Pinpoint the cell where the given text exists, returning its [x, y] midpoint coordinate. 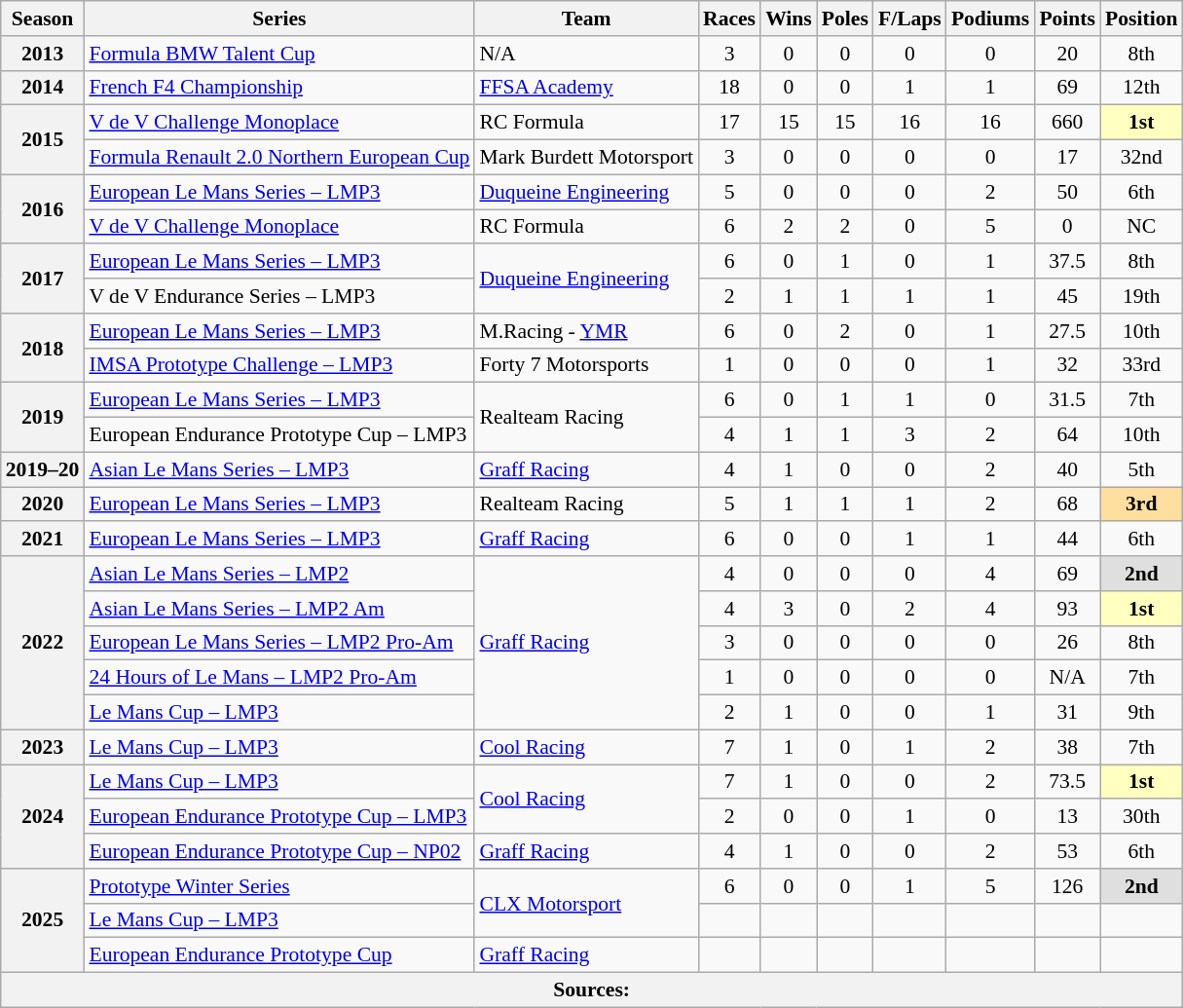
2022 [43, 643]
2017 [43, 279]
30th [1141, 817]
Forty 7 Motorsports [586, 365]
53 [1067, 851]
45 [1067, 296]
Formula Renault 2.0 Northern European Cup [278, 158]
IMSA Prototype Challenge – LMP3 [278, 365]
Mark Burdett Motorsport [586, 158]
V de V Endurance Series – LMP3 [278, 296]
44 [1067, 540]
3rd [1141, 504]
9th [1141, 713]
Prototype Winter Series [278, 886]
64 [1067, 435]
European Le Mans Series – LMP2 Pro-Am [278, 643]
18 [729, 88]
20 [1067, 54]
Sources: [592, 990]
26 [1067, 643]
FFSA Academy [586, 88]
2018 [43, 349]
European Endurance Prototype Cup – NP02 [278, 851]
19th [1141, 296]
12th [1141, 88]
2021 [43, 540]
50 [1067, 192]
31.5 [1067, 400]
68 [1067, 504]
33rd [1141, 365]
2025 [43, 921]
32nd [1141, 158]
2014 [43, 88]
Asian Le Mans Series – LMP2 [278, 574]
M.Racing - YMR [586, 331]
2016 [43, 208]
Asian Le Mans Series – LMP3 [278, 469]
Position [1141, 19]
NC [1141, 227]
Team [586, 19]
French F4 Championship [278, 88]
2019 [43, 417]
Season [43, 19]
24 Hours of Le Mans – LMP2 Pro-Am [278, 678]
660 [1067, 123]
CLX Motorsport [586, 904]
Formula BMW Talent Cup [278, 54]
38 [1067, 747]
32 [1067, 365]
F/Laps [909, 19]
Series [278, 19]
31 [1067, 713]
73.5 [1067, 782]
2015 [43, 140]
27.5 [1067, 331]
2013 [43, 54]
2020 [43, 504]
Podiums [991, 19]
Asian Le Mans Series – LMP2 Am [278, 609]
Races [729, 19]
Points [1067, 19]
5th [1141, 469]
Wins [789, 19]
2019–20 [43, 469]
93 [1067, 609]
Poles [845, 19]
40 [1067, 469]
2024 [43, 816]
2023 [43, 747]
13 [1067, 817]
126 [1067, 886]
European Endurance Prototype Cup [278, 955]
37.5 [1067, 262]
